Scan for the cell matching the given text and deliver its [x, y] coordinate at center. 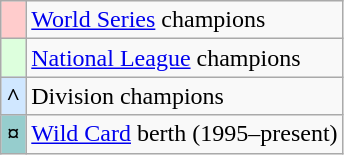
¤ [14, 134]
National League champions [184, 58]
World Series champions [184, 20]
Wild Card berth (1995–present) [184, 134]
^ [14, 96]
Division champions [184, 96]
